Find where the given text appears and provide that cell's center as (X, Y) coordinate. 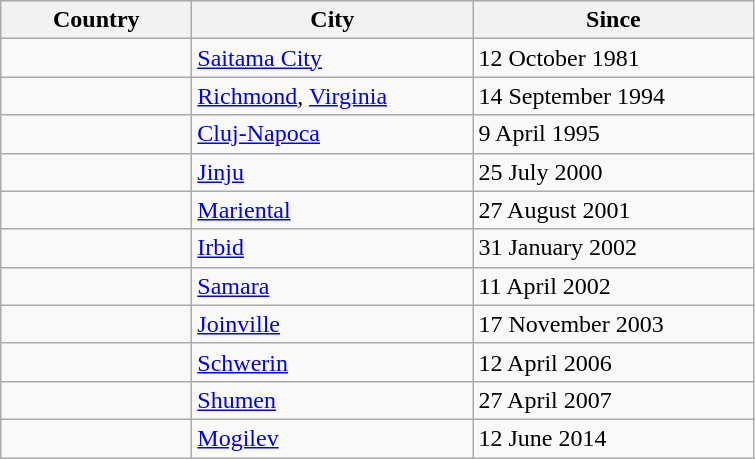
Saitama City (332, 58)
Joinville (332, 324)
Mariental (332, 210)
Richmond, Virginia (332, 96)
Mogilev (332, 438)
12 April 2006 (614, 362)
Schwerin (332, 362)
27 August 2001 (614, 210)
Cluj-Napoca (332, 134)
12 June 2014 (614, 438)
Samara (332, 286)
11 April 2002 (614, 286)
9 April 1995 (614, 134)
Since (614, 20)
Irbid (332, 248)
12 October 1981 (614, 58)
27 April 2007 (614, 400)
Shumen (332, 400)
City (332, 20)
Country (96, 20)
Jinju (332, 172)
25 July 2000 (614, 172)
17 November 2003 (614, 324)
14 September 1994 (614, 96)
31 January 2002 (614, 248)
